Identify which cell holds the provided text, then report its (X, Y) central coordinate. 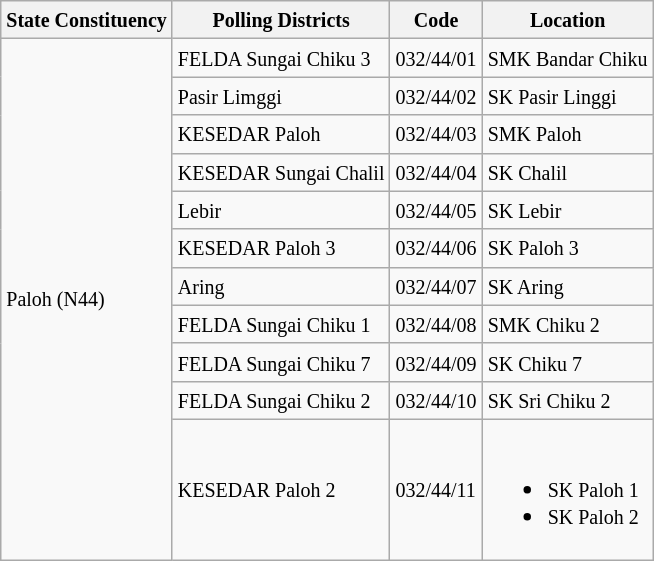
SK Chalil (568, 172)
SK Pasir Linggi (568, 96)
Location (568, 20)
SK Sri Chiku 2 (568, 400)
032/44/07 (436, 286)
032/44/11 (436, 489)
SK Lebir (568, 210)
SK Aring (568, 286)
SK Paloh 1SK Paloh 2 (568, 489)
FELDA Sungai Chiku 2 (281, 400)
032/44/03 (436, 134)
SK Chiku 7 (568, 362)
KESEDAR Paloh (281, 134)
Lebir (281, 210)
032/44/04 (436, 172)
Polling Districts (281, 20)
SMK Paloh (568, 134)
SK Paloh 3 (568, 248)
Aring (281, 286)
032/44/08 (436, 324)
032/44/02 (436, 96)
FELDA Sungai Chiku 1 (281, 324)
KESEDAR Paloh 2 (281, 489)
032/44/05 (436, 210)
032/44/10 (436, 400)
State Constituency (87, 20)
FELDA Sungai Chiku 7 (281, 362)
Pasir Limggi (281, 96)
Code (436, 20)
SMK Bandar Chiku (568, 58)
SMK Chiku 2 (568, 324)
Paloh (N44) (87, 300)
032/44/06 (436, 248)
FELDA Sungai Chiku 3 (281, 58)
032/44/09 (436, 362)
KESEDAR Paloh 3 (281, 248)
032/44/01 (436, 58)
KESEDAR Sungai Chalil (281, 172)
